Locate the cell with the specified text and output its (X, Y) center coordinate. 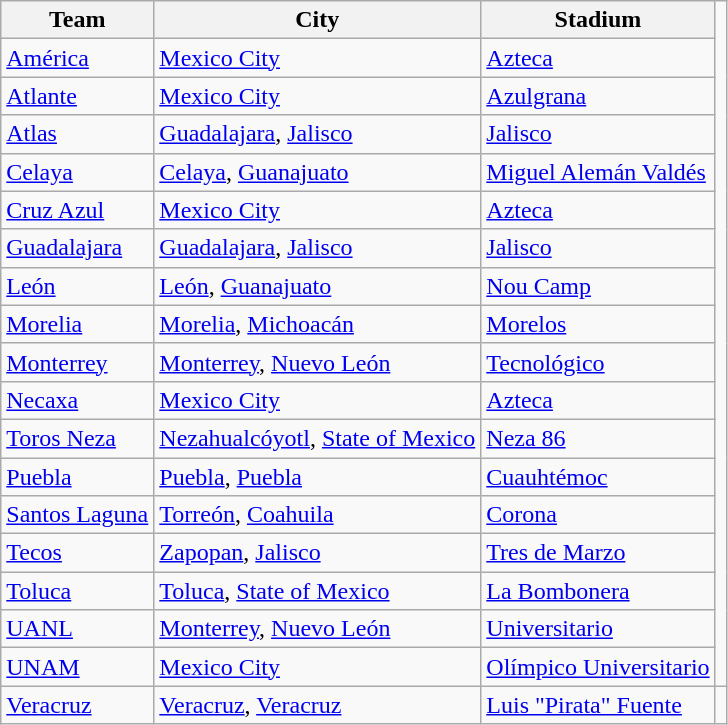
Luis "Pirata" Fuente (598, 705)
Torreón, Coahuila (318, 515)
Stadium (598, 20)
León (78, 286)
Tecos (78, 553)
Morelia, Michoacán (318, 324)
Toros Neza (78, 438)
León, Guanajuato (318, 286)
Celaya (78, 172)
Tres de Marzo (598, 553)
Atlas (78, 134)
Veracruz (78, 705)
Morelos (598, 324)
Azulgrana (598, 96)
Toluca, State of Mexico (318, 591)
Puebla (78, 477)
Necaxa (78, 400)
Santos Laguna (78, 515)
Zapopan, Jalisco (318, 553)
Veracruz, Veracruz (318, 705)
La Bombonera (598, 591)
Universitario (598, 629)
Puebla, Puebla (318, 477)
Morelia (78, 324)
Olímpico Universitario (598, 667)
Tecnológico (598, 362)
Monterrey (78, 362)
Nezahualcóyotl, State of Mexico (318, 438)
Team (78, 20)
UNAM (78, 667)
Guadalajara (78, 248)
Neza 86 (598, 438)
Cuauhtémoc (598, 477)
Toluca (78, 591)
América (78, 58)
City (318, 20)
UANL (78, 629)
Nou Camp (598, 286)
Miguel Alemán Valdés (598, 172)
Celaya, Guanajuato (318, 172)
Corona (598, 515)
Cruz Azul (78, 210)
Atlante (78, 96)
